Search for the cell housing the specified text and yield its [X, Y] center coordinate. 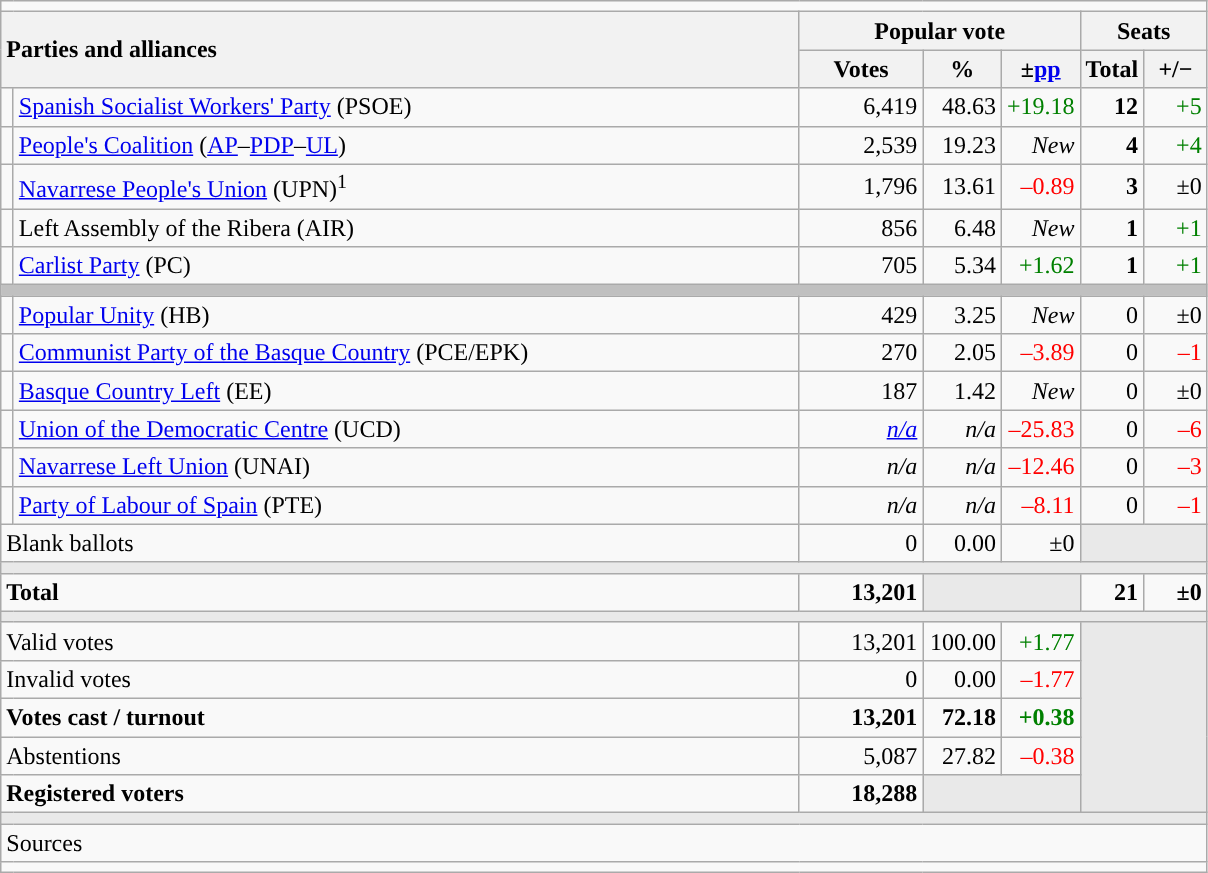
429 [861, 315]
2.05 [962, 353]
–25.83 [1040, 429]
Navarrese Left Union (UNAI) [406, 467]
12 [1112, 107]
Votes cast / turnout [400, 718]
6.48 [962, 228]
270 [861, 353]
–3.89 [1040, 353]
Left Assembly of the Ribera (AIR) [406, 228]
1,796 [861, 186]
Navarrese People's Union (UPN)1 [406, 186]
–1.77 [1040, 679]
±pp [1040, 69]
–0.38 [1040, 756]
4 [1112, 145]
Communist Party of the Basque Country (PCE/EPK) [406, 353]
5,087 [861, 756]
–12.46 [1040, 467]
+5 [1176, 107]
2,539 [861, 145]
Invalid votes [400, 679]
100.00 [962, 641]
Spanish Socialist Workers' Party (PSOE) [406, 107]
Blank ballots [400, 543]
Union of the Democratic Centre (UCD) [406, 429]
Popular Unity (HB) [406, 315]
+4 [1176, 145]
19.23 [962, 145]
705 [861, 266]
+1.77 [1040, 641]
1.42 [962, 391]
+0.38 [1040, 718]
Valid votes [400, 641]
6,419 [861, 107]
Party of Labour of Spain (PTE) [406, 505]
21 [1112, 592]
+1.62 [1040, 266]
3 [1112, 186]
18,288 [861, 794]
13.61 [962, 186]
856 [861, 228]
187 [861, 391]
Votes [861, 69]
Sources [604, 843]
–3 [1176, 467]
–0.89 [1040, 186]
+/− [1176, 69]
72.18 [962, 718]
27.82 [962, 756]
48.63 [962, 107]
3.25 [962, 315]
+19.18 [1040, 107]
Popular vote [940, 31]
Parties and alliances [400, 50]
Registered voters [400, 794]
5.34 [962, 266]
Basque Country Left (EE) [406, 391]
–8.11 [1040, 505]
% [962, 69]
Carlist Party (PC) [406, 266]
–6 [1176, 429]
People's Coalition (AP–PDP–UL) [406, 145]
Seats [1144, 31]
Abstentions [400, 756]
